Return [x, y] of the center of cell containing provided text 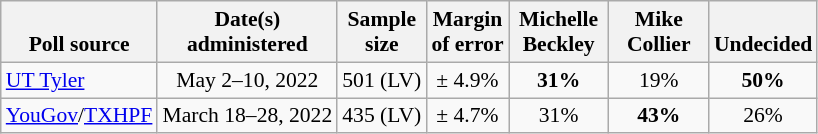
March 18–28, 2022 [247, 116]
19% [659, 80]
50% [763, 80]
MikeCollier [659, 32]
± 4.7% [467, 116]
Date(s)administered [247, 32]
Samplesize [382, 32]
UT Tyler [80, 80]
MichelleBeckley [559, 32]
May 2–10, 2022 [247, 80]
YouGov/TXHPF [80, 116]
435 (LV) [382, 116]
26% [763, 116]
± 4.9% [467, 80]
Marginof error [467, 32]
43% [659, 116]
Poll source [80, 32]
Undecided [763, 32]
501 (LV) [382, 80]
